Determine the [x, y] coordinate at the center of the cell enclosing the given text.  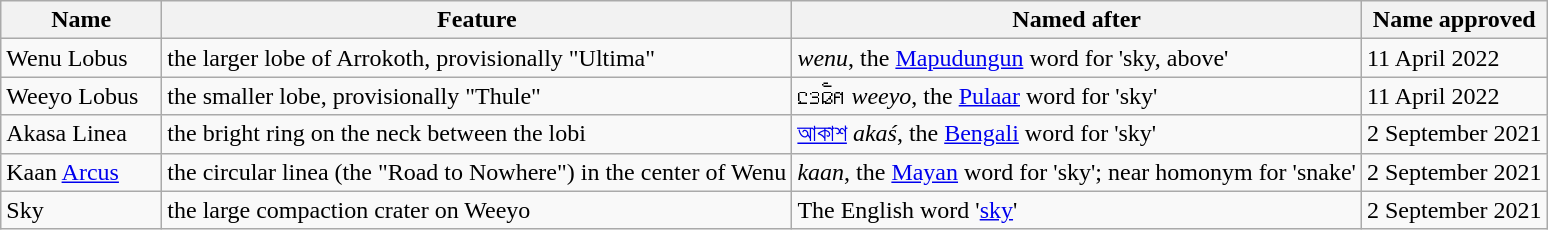
Kaan Arcus [82, 172]
Akasa Linea [82, 134]
the large compaction crater on Weeyo [477, 210]
kaan, the Mayan word for 'sky'; near homonym for 'snake' [1077, 172]
the bright ring on the neck between the lobi [477, 134]
Name approved [1454, 20]
Wenu Lobus [82, 58]
the circular linea (the "Road to Nowhere") in the center of Wenu [477, 172]
Weeyo Lobus [82, 96]
The English word 'sky' [1077, 210]
Named after [1077, 20]
Sky [82, 210]
wenu, the Mapudungun word for 'sky, above' [1077, 58]
Feature [477, 20]
𞤱𞤫𞥅𞤴𞤮 weeyo, the Pulaar word for 'sky' [1077, 96]
Name [82, 20]
the smaller lobe, provisionally "Thule" [477, 96]
আকাশ akaś, the Bengali word for 'sky' [1077, 134]
the larger lobe of Arrokoth, provisionally "Ultima" [477, 58]
